Output the (x, y) coordinate of the center of the cell containing the given text.  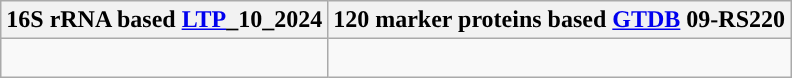
120 marker proteins based GTDB 09-RS220 (560, 20)
16S rRNA based LTP_10_2024 (164, 20)
